From the cell containing the given text, extract its center point as (x, y) coordinate. 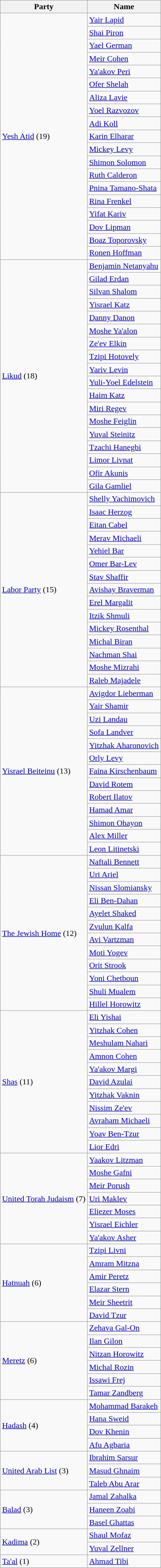
Zehava Gal-On (124, 1328)
Moti Yogev (124, 952)
Hamad Amar (124, 810)
Yael German (124, 46)
Adi Koll (124, 123)
Yoav Ben-Tzur (124, 1134)
Meir Porush (124, 1185)
Stav Shaffir (124, 577)
Silvan Shalom (124, 292)
Michal Rozin (124, 1367)
Benjamin Netanyahu (124, 266)
Yitzhak Cohen (124, 1030)
Amir Peretz (124, 1276)
Orly Levy (124, 758)
Orit Strook (124, 965)
Moshe Feiglin (124, 421)
United Torah Judaism (7) (44, 1198)
Avishay Braverman (124, 590)
Kadima (2) (44, 1542)
Miri Regev (124, 408)
Afu Agbaria (124, 1445)
Yuval Zellner (124, 1548)
Yuli-Yoel Edelstein (124, 383)
Taleb Abu Arar (124, 1484)
Amram Mitzna (124, 1263)
Yisrael Eichler (124, 1225)
Gilad Erdan (124, 279)
Ruth Calderon (124, 175)
Nissan Slomiansky (124, 888)
Yoni Chetboun (124, 978)
Eitan Cabel (124, 525)
Avraham Michaeli (124, 1121)
Sofa Landver (124, 732)
Ya'akov Peri (124, 71)
Yesh Atid (19) (44, 136)
Meir Cohen (124, 59)
Ta'al (1) (44, 1561)
Moshe Ya'alon (124, 330)
Ya'akov Asher (124, 1238)
Basel Ghattas (124, 1522)
Itzik Shmuli (124, 616)
Nitzan Horowitz (124, 1354)
Dov Khenin (124, 1432)
Robert Ilatov (124, 797)
Hillel Horowitz (124, 1004)
Amnon Cohen (124, 1056)
Pnina Tamano-Shata (124, 188)
Ayelet Shaked (124, 914)
Meretz (6) (44, 1360)
Shai Piron (124, 33)
Boaz Toporovsky (124, 240)
Moshe Mizrahi (124, 667)
Ze'ev Elkin (124, 343)
Shaul Mofaz (124, 1535)
Mickey Levy (124, 149)
Likud (18) (44, 376)
Shuli Mualem (124, 991)
Ilan Gilon (124, 1341)
Party (44, 7)
Haim Katz (124, 395)
Ya'akov Margi (124, 1069)
Uzi Landau (124, 719)
Faina Kirschenbaum (124, 771)
Yair Lapid (124, 20)
Yuval Steinitz (124, 434)
Aliza Lavie (124, 97)
David Tzur (124, 1315)
Michal Biran (124, 642)
Karin Elharar (124, 136)
Yaakov Litzman (124, 1160)
Ronen Hoffman (124, 253)
Naftali Bennett (124, 862)
Uri Maklev (124, 1198)
Shimon Solomon (124, 162)
Nachman Shai (124, 654)
Yitzhak Vaknin (124, 1095)
Haneen Zoabi (124, 1509)
Yair Shamir (124, 706)
Isaac Herzog (124, 512)
Mohammad Barakeh (124, 1406)
Gila Gamliel (124, 486)
Tzipi Hotovely (124, 356)
Yariv Levin (124, 369)
Tzachi Hanegbi (124, 447)
Raleb Majadele (124, 680)
Avigdor Lieberman (124, 693)
Elazar Stern (124, 1289)
Yoel Razvozov (124, 110)
Lior Edri (124, 1147)
Limor Livnat (124, 460)
Omer Bar-Lev (124, 564)
Shimon Ohayon (124, 823)
Shas (11) (44, 1082)
Labor Party (15) (44, 589)
Uri Ariel (124, 875)
Moshe Gafni (124, 1173)
The Jewish Home (12) (44, 933)
Meshulam Nahari (124, 1043)
Jamal Zahalka (124, 1497)
Leon Litinetski (124, 849)
David Rotem (124, 784)
Eli Ben-Dahan (124, 901)
Tamar Zandberg (124, 1393)
Ofir Akunis (124, 473)
Dov Lipman (124, 227)
United Arab List (3) (44, 1471)
Yisrael Beiteinu (13) (44, 771)
Alex Miller (124, 836)
Yifat Kariv (124, 214)
Eli Yishai (124, 1017)
Balad (3) (44, 1509)
Avi Vartzman (124, 939)
David Azulai (124, 1082)
Eliezer Moses (124, 1212)
Ahmad Tibi (124, 1561)
Name (124, 7)
Hadash (4) (44, 1425)
Issawi Frej (124, 1380)
Tzipi Livni (124, 1250)
Yitzhak Aharonovich (124, 745)
Ofer Shelah (124, 84)
Rina Frenkel (124, 201)
Erel Margalit (124, 603)
Masud Ghnaim (124, 1471)
Ibrahim Sarsur (124, 1458)
Hana Sweid (124, 1419)
Zvulun Kalfa (124, 926)
Yehiel Bar (124, 551)
Shelly Yachimovich (124, 499)
Nissim Ze'ev (124, 1108)
Yisrael Katz (124, 305)
Hatnuah (6) (44, 1283)
Meir Sheetrit (124, 1302)
Mickey Rosenthal (124, 629)
Merav Michaeli (124, 538)
Danny Danon (124, 318)
